Find where the given text appears and provide that cell's center as (x, y) coordinate. 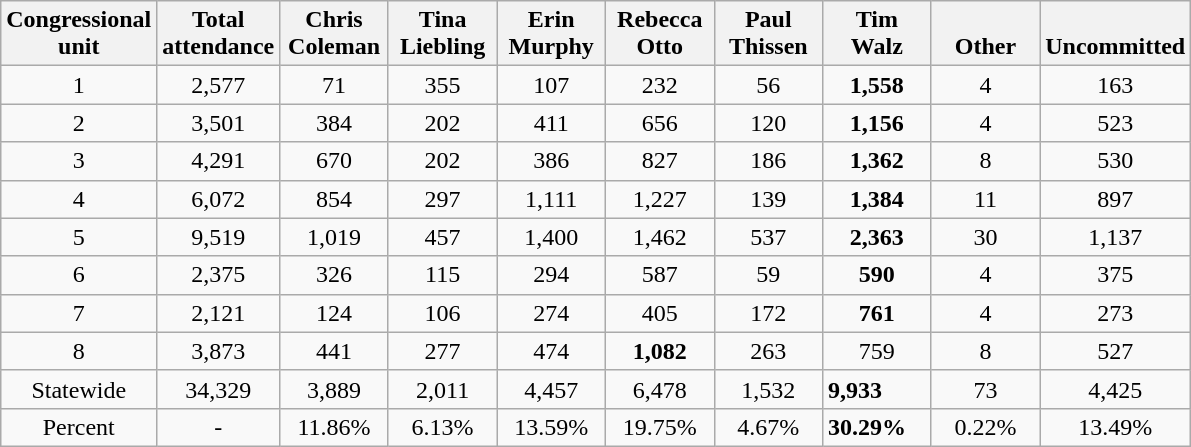
1,558 (878, 85)
Paul Thissen (768, 34)
107 (552, 85)
263 (768, 351)
274 (552, 313)
1,082 (660, 351)
386 (552, 161)
523 (1116, 123)
1,384 (878, 199)
4.67% (768, 427)
59 (768, 275)
Other (986, 34)
56 (768, 85)
375 (1116, 275)
13.59% (552, 427)
1,019 (334, 237)
9,519 (218, 237)
1,400 (552, 237)
405 (660, 313)
761 (878, 313)
4,291 (218, 161)
3,889 (334, 389)
6,072 (218, 199)
124 (334, 313)
Percent (79, 427)
163 (1116, 85)
139 (768, 199)
30 (986, 237)
441 (334, 351)
186 (768, 161)
13.49% (1116, 427)
411 (552, 123)
827 (660, 161)
277 (442, 351)
232 (660, 85)
106 (442, 313)
34,329 (218, 389)
Erin Murphy (552, 34)
11 (986, 199)
2,363 (878, 237)
Congressionalunit (79, 34)
Statewide (79, 389)
120 (768, 123)
115 (442, 275)
5 (79, 237)
30.29% (878, 427)
19.75% (660, 427)
1,156 (878, 123)
670 (334, 161)
3,501 (218, 123)
2,375 (218, 275)
6,478 (660, 389)
537 (768, 237)
Tina Liebling (442, 34)
1 (79, 85)
9,933 (878, 389)
0.22% (986, 427)
6.13% (442, 427)
2 (79, 123)
759 (878, 351)
2,121 (218, 313)
2,011 (442, 389)
530 (1116, 161)
384 (334, 123)
172 (768, 313)
71 (334, 85)
Uncommitted (1116, 34)
1,137 (1116, 237)
11.86% (334, 427)
- (218, 427)
1,362 (878, 161)
2,577 (218, 85)
326 (334, 275)
1,111 (552, 199)
294 (552, 275)
273 (1116, 313)
1,462 (660, 237)
73 (986, 389)
457 (442, 237)
897 (1116, 199)
3,873 (218, 351)
3 (79, 161)
527 (1116, 351)
587 (660, 275)
7 (79, 313)
4,425 (1116, 389)
Chris Coleman (334, 34)
854 (334, 199)
1,227 (660, 199)
590 (878, 275)
Totalattendance (218, 34)
Rebecca Otto (660, 34)
297 (442, 199)
1,532 (768, 389)
355 (442, 85)
4,457 (552, 389)
656 (660, 123)
TimWalz (878, 34)
474 (552, 351)
6 (79, 275)
